Detect which cell encompasses the target text, then output its [X, Y] center coordinate. 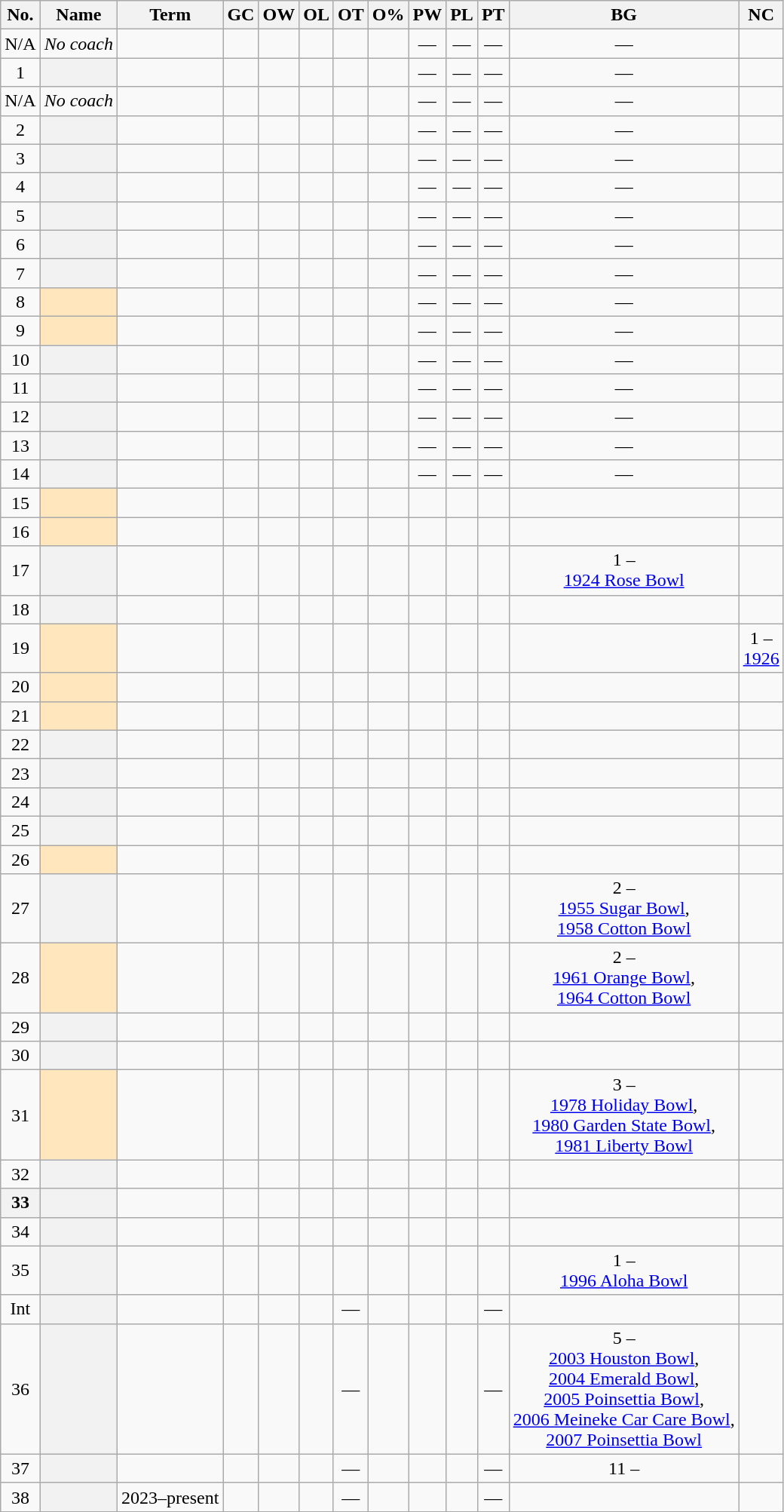
OL [317, 15]
1 – 1924 Rose Bowl [624, 570]
OT [351, 15]
4 [20, 187]
11 [20, 388]
15 [20, 503]
O% [388, 15]
1 – 1996 Aloha Bowl [624, 1270]
21 [20, 716]
29 [20, 1027]
2 – 1955 Sugar Bowl,1958 Cotton Bowl [624, 909]
6 [20, 244]
2023–present [170, 1497]
18 [20, 609]
PL [462, 15]
10 [20, 360]
13 [20, 446]
1 – 1926 [761, 649]
2 – 1961 Orange Bowl, 1964 Cotton Bowl [624, 978]
Int [20, 1309]
27 [20, 909]
35 [20, 1270]
12 [20, 417]
34 [20, 1231]
Name [78, 15]
25 [20, 830]
NC [761, 15]
OW [279, 15]
22 [20, 744]
32 [20, 1174]
7 [20, 273]
20 [20, 687]
5 – 2003 Houston Bowl,2004 Emerald Bowl,2005 Poinsettia Bowl,2006 Meineke Car Care Bowl,2007 Poinsettia Bowl [624, 1389]
2 [20, 130]
24 [20, 802]
3 – 1978 Holiday Bowl,1980 Garden State Bowl,1981 Liberty Bowl [624, 1115]
14 [20, 474]
33 [20, 1203]
23 [20, 773]
9 [20, 330]
8 [20, 302]
16 [20, 532]
No. [20, 15]
37 [20, 1468]
26 [20, 859]
38 [20, 1497]
PW [427, 15]
1 [20, 72]
5 [20, 216]
BG [624, 15]
11 – [624, 1468]
PT [493, 15]
30 [20, 1056]
17 [20, 570]
36 [20, 1389]
3 [20, 158]
31 [20, 1115]
19 [20, 649]
GC [241, 15]
28 [20, 978]
Term [170, 15]
